Search for the cell housing the specified text and yield its [X, Y] center coordinate. 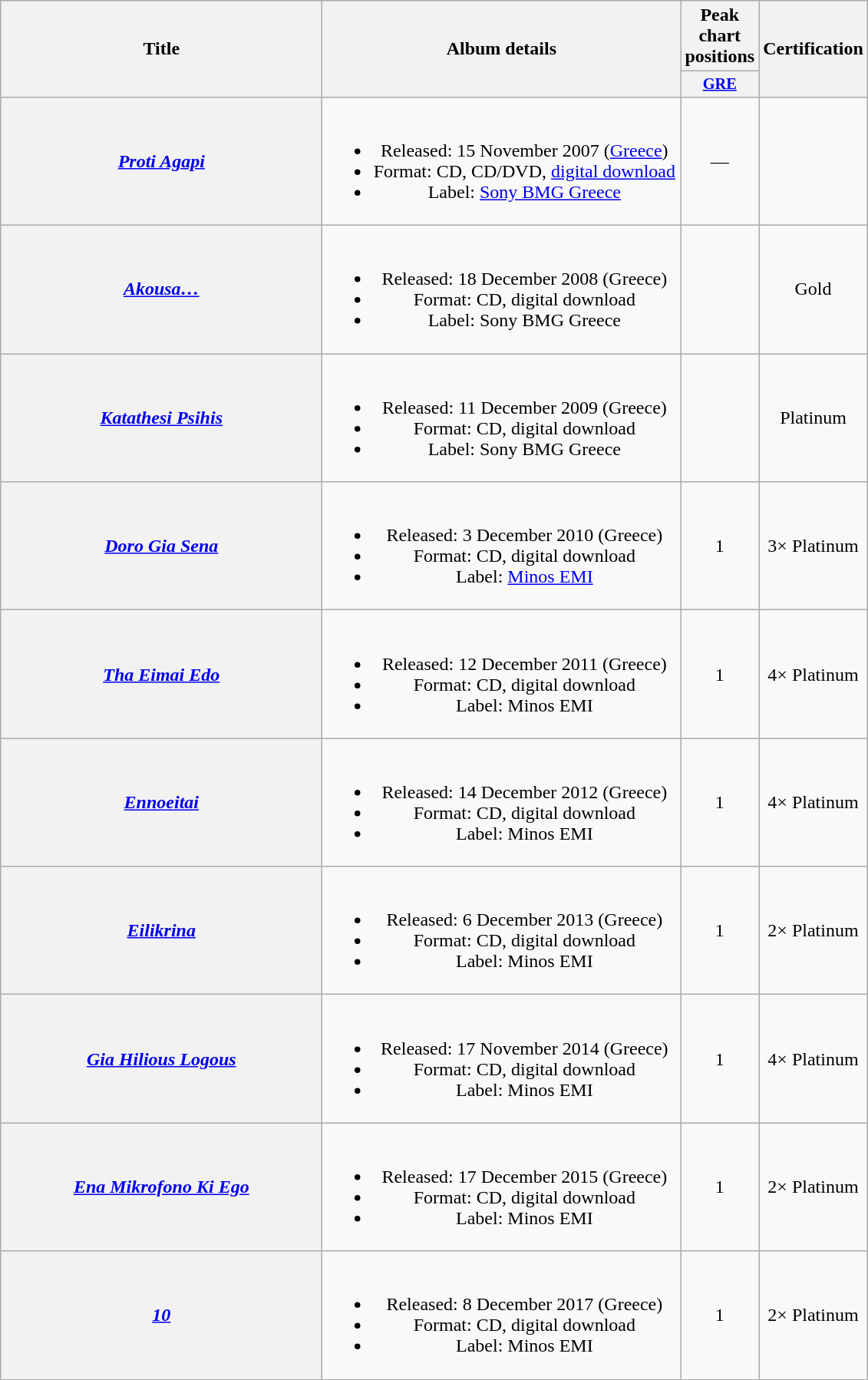
Doro Gia Sena [161, 546]
Released: 15 November 2007 (Greece)Format: CD, CD/DVD, digital downloadLabel: Sony BMG Greece [502, 161]
Proti Agapi [161, 161]
Ena Mikrofono Ki Ego [161, 1187]
Released: 18 December 2008 (Greece)Format: CD, digital downloadLabel: Sony BMG Greece [502, 290]
Akousa… [161, 290]
Released: 3 December 2010 (Greece)Format: CD, digital downloadLabel: Minos EMI [502, 546]
Tha Eimai Edo [161, 674]
Katathesi Psihis [161, 418]
Album details [502, 49]
Title [161, 49]
10 [161, 1316]
Ennoeitai [161, 803]
Platinum [814, 418]
Eilikrina [161, 930]
— [720, 161]
Released: 14 December 2012 (Greece)Format: CD, digital downloadLabel: Minos EMI [502, 803]
Released: 11 December 2009 (Greece)Format: CD, digital downloadLabel: Sony BMG Greece [502, 418]
Certification [814, 49]
Released: 8 December 2017 (Greece)Format: CD, digital downloadLabel: Minos EMI [502, 1316]
Released: 6 December 2013 (Greece)Format: CD, digital downloadLabel: Minos EMI [502, 930]
GRE [720, 84]
Peak chart positions [720, 36]
Released: 12 December 2011 (Greece)Format: CD, digital downloadLabel: Minos EMI [502, 674]
Gold [814, 290]
3× Platinum [814, 546]
Gia Hilious Logous [161, 1059]
Released: 17 November 2014 (Greece)Format: CD, digital downloadLabel: Minos EMI [502, 1059]
Released: 17 December 2015 (Greece)Format: CD, digital downloadLabel: Minos EMI [502, 1187]
